Determine the (X, Y) coordinate at the center of the cell enclosing the given text.  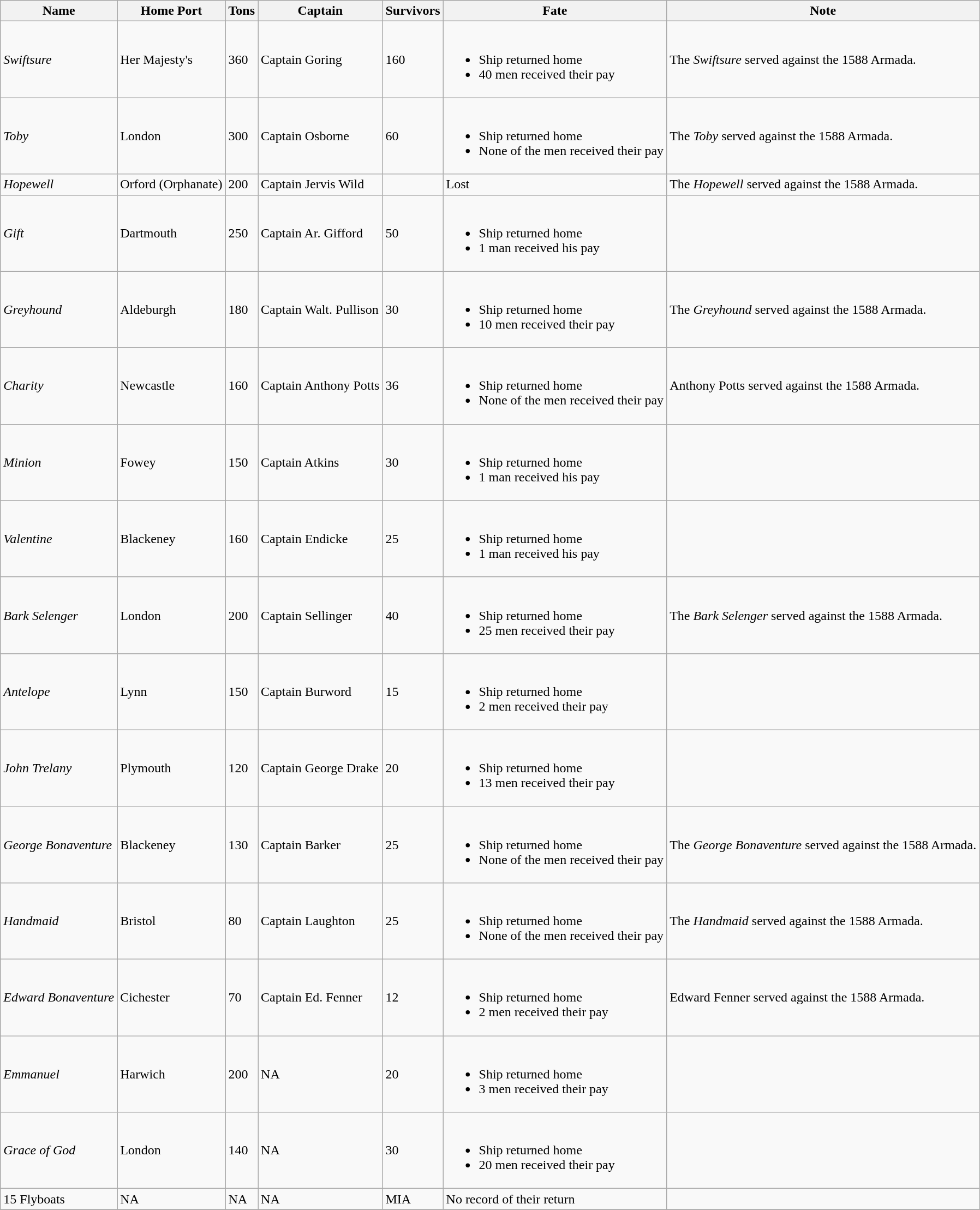
No record of their return (555, 1199)
Dartmouth (171, 233)
360 (242, 59)
Gift (59, 233)
Anthony Potts served against the 1588 Armada. (823, 386)
John Trelany (59, 768)
250 (242, 233)
Emmanuel (59, 1074)
Antelope (59, 692)
Edward Fenner served against the 1588 Armada. (823, 998)
Note (823, 11)
Captain Goring (320, 59)
Valentine (59, 539)
The Swiftsure served against the 1588 Armada. (823, 59)
The Hopewell served against the 1588 Armada. (823, 184)
Orford (Orphanate) (171, 184)
Captain Ar. Gifford (320, 233)
Newcastle (171, 386)
300 (242, 136)
Captain (320, 11)
Bristol (171, 921)
Survivors (413, 11)
Cichester (171, 998)
Captain Laughton (320, 921)
Captain Endicke (320, 539)
Name (59, 11)
Captain Barker (320, 845)
Captain Jervis Wild (320, 184)
15 Flyboats (59, 1199)
The Handmaid served against the 1588 Armada. (823, 921)
Greyhound (59, 309)
Lynn (171, 692)
Grace of God (59, 1151)
Captain Ed. Fenner (320, 998)
Edward Bonaventure (59, 998)
Captain Burword (320, 692)
40 (413, 615)
120 (242, 768)
Lost (555, 184)
36 (413, 386)
60 (413, 136)
Bark Selenger (59, 615)
130 (242, 845)
Her Majesty's (171, 59)
Ship returned home20 men received their pay (555, 1151)
Aldeburgh (171, 309)
Fate (555, 11)
Captain Sellinger (320, 615)
Captain Atkins (320, 462)
Swiftsure (59, 59)
140 (242, 1151)
Minion (59, 462)
Ship returned home10 men received their pay (555, 309)
Captain Osborne (320, 136)
The Toby served against the 1588 Armada. (823, 136)
Ship returned home40 men received their pay (555, 59)
Fowey (171, 462)
Ship returned home25 men received their pay (555, 615)
Captain George Drake (320, 768)
Ship returned home13 men received their pay (555, 768)
15 (413, 692)
50 (413, 233)
The Bark Selenger served against the 1588 Armada. (823, 615)
70 (242, 998)
Captain Walt. Pullison (320, 309)
Hopewell (59, 184)
The Greyhound served against the 1588 Armada. (823, 309)
Handmaid (59, 921)
Toby (59, 136)
MIA (413, 1199)
Ship returned home3 men received their pay (555, 1074)
Home Port (171, 11)
The George Bonaventure served against the 1588 Armada. (823, 845)
George Bonaventure (59, 845)
12 (413, 998)
Charity (59, 386)
80 (242, 921)
Tons (242, 11)
180 (242, 309)
Harwich (171, 1074)
Plymouth (171, 768)
Captain Anthony Potts (320, 386)
